Determine the (X, Y) coordinate at the center of the cell enclosing the given text.  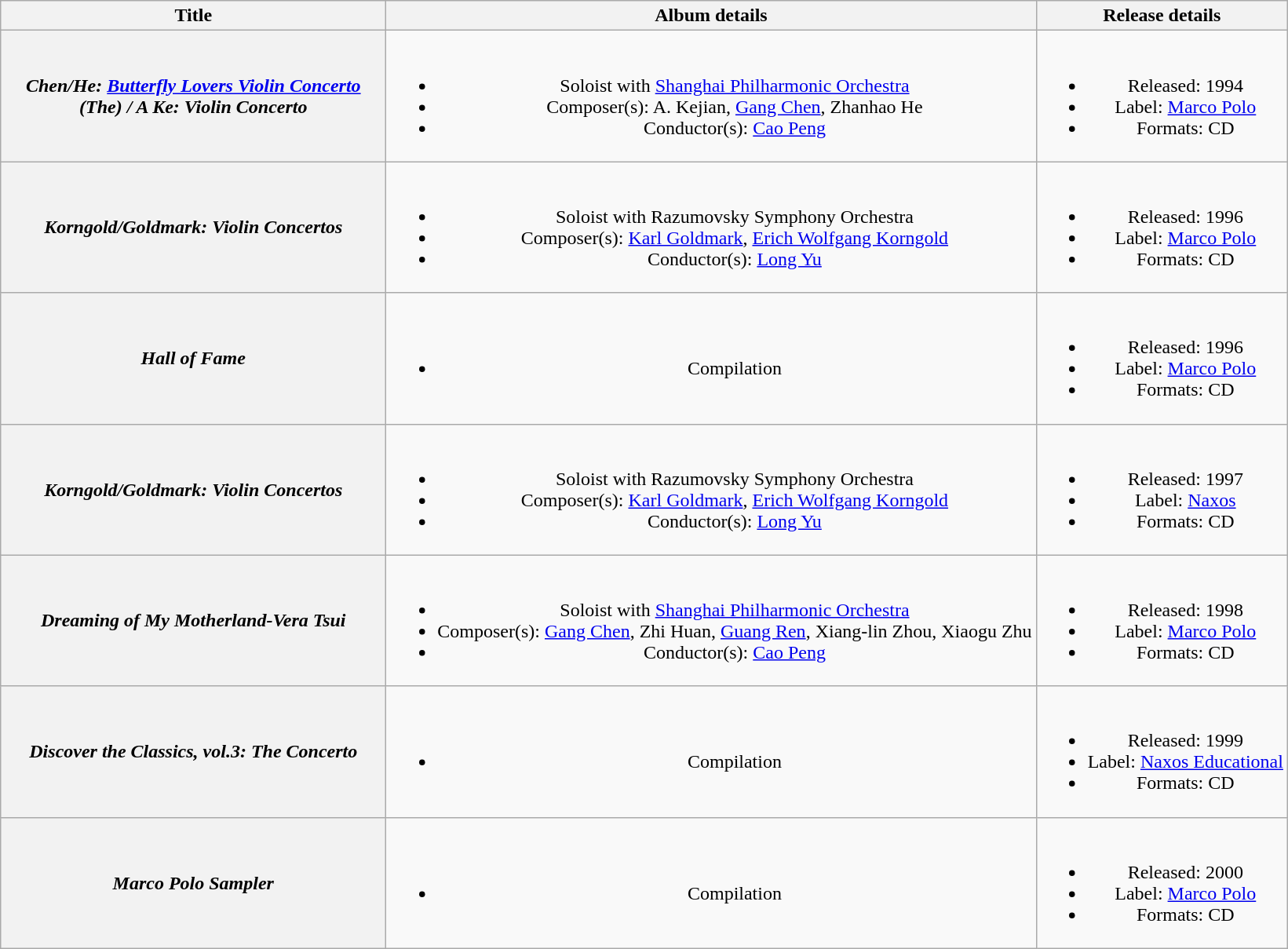
Album details (711, 16)
Hall of Fame (193, 358)
Discover the Classics, vol.3: The Concerto (193, 752)
Soloist with Shanghai Philharmonic OrchestraComposer(s): A. Kejian, Gang Chen, Zhanhao HeConductor(s): Cao Peng (711, 96)
Released: 1998Label: Marco PoloFormats: CD (1162, 620)
Marco Polo Sampler (193, 882)
Dreaming of My Motherland-Vera Tsui (193, 620)
Release details (1162, 16)
Released: 1997Label: NaxosFormats: CD (1162, 490)
Soloist with Shanghai Philharmonic OrchestraComposer(s): Gang Chen, Zhi Huan, Guang Ren, Xiang-lin Zhou, Xiaogu ZhuConductor(s): Cao Peng (711, 620)
Chen/He: Butterfly Lovers Violin Concerto (The) / A Ke: Violin Concerto (193, 96)
Released: 1994Label: Marco PoloFormats: CD (1162, 96)
Title (193, 16)
Released: 1999Label: Naxos EducationalFormats: CD (1162, 752)
Released: 2000Label: Marco PoloFormats: CD (1162, 882)
